Search for the cell housing the specified text and yield its (X, Y) center coordinate. 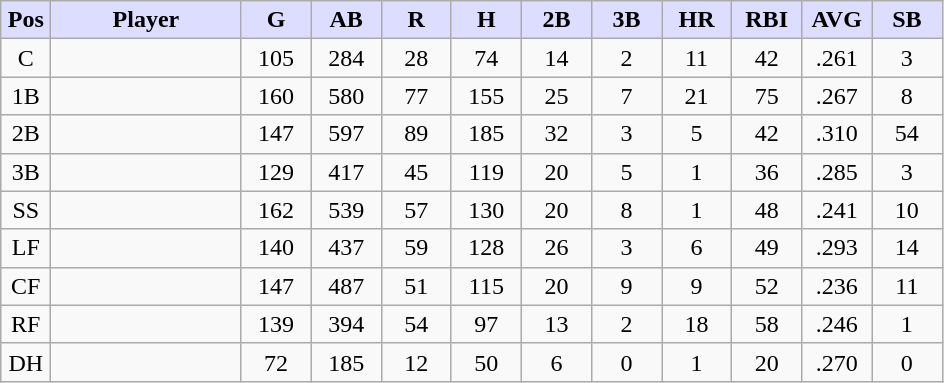
487 (346, 286)
51 (416, 286)
AVG (837, 20)
10 (907, 210)
50 (486, 362)
HR (697, 20)
LF (26, 248)
128 (486, 248)
SS (26, 210)
58 (767, 324)
140 (276, 248)
284 (346, 58)
25 (556, 96)
RBI (767, 20)
18 (697, 324)
G (276, 20)
.293 (837, 248)
.236 (837, 286)
97 (486, 324)
89 (416, 134)
57 (416, 210)
26 (556, 248)
394 (346, 324)
48 (767, 210)
155 (486, 96)
130 (486, 210)
160 (276, 96)
36 (767, 172)
417 (346, 172)
7 (626, 96)
437 (346, 248)
597 (346, 134)
.246 (837, 324)
CF (26, 286)
.285 (837, 172)
13 (556, 324)
1B (26, 96)
75 (767, 96)
R (416, 20)
162 (276, 210)
129 (276, 172)
580 (346, 96)
21 (697, 96)
.261 (837, 58)
DH (26, 362)
Player (146, 20)
74 (486, 58)
.270 (837, 362)
RF (26, 324)
72 (276, 362)
119 (486, 172)
539 (346, 210)
AB (346, 20)
12 (416, 362)
49 (767, 248)
Pos (26, 20)
77 (416, 96)
28 (416, 58)
C (26, 58)
115 (486, 286)
SB (907, 20)
.241 (837, 210)
32 (556, 134)
52 (767, 286)
105 (276, 58)
.267 (837, 96)
.310 (837, 134)
H (486, 20)
59 (416, 248)
45 (416, 172)
139 (276, 324)
